Determine the (X, Y) coordinate at the center of the cell enclosing the given text.  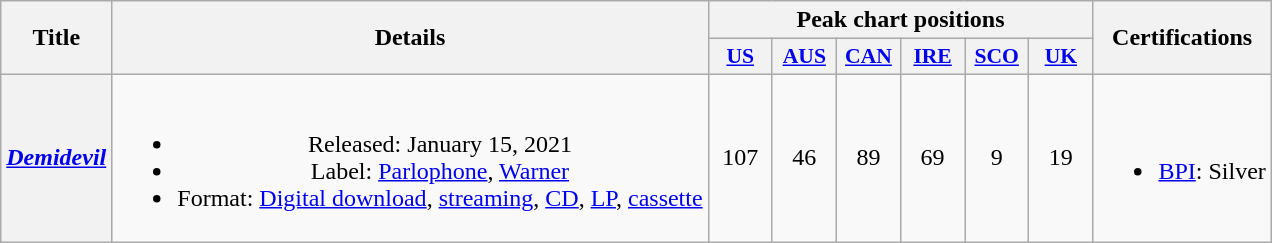
Demidevil (56, 158)
AUS (804, 57)
89 (868, 158)
9 (997, 158)
US (740, 57)
Peak chart positions (900, 20)
SCO (997, 57)
IRE (933, 57)
BPI: Silver (1182, 158)
19 (1061, 158)
Released: January 15, 2021Label: Parlophone, WarnerFormat: Digital download, streaming, CD, LP, cassette (410, 158)
Title (56, 38)
Certifications (1182, 38)
46 (804, 158)
UK (1061, 57)
CAN (868, 57)
Details (410, 38)
69 (933, 158)
107 (740, 158)
